Determine the (x, y) coordinate at the center of the cell enclosing the given text.  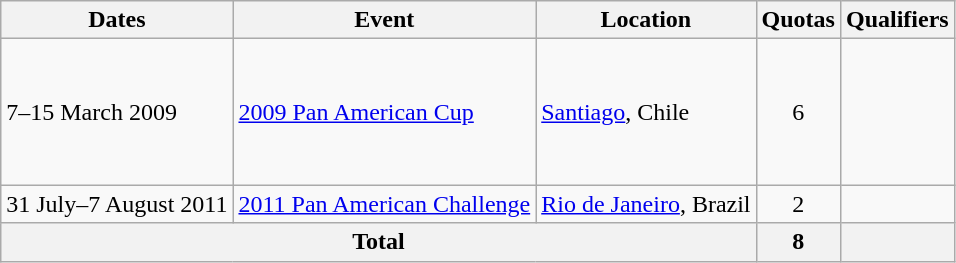
8 (798, 242)
Rio de Janeiro, Brazil (646, 204)
Qualifiers (897, 20)
6 (798, 112)
2011 Pan American Challenge (384, 204)
Dates (117, 20)
Event (384, 20)
Quotas (798, 20)
2 (798, 204)
2009 Pan American Cup (384, 112)
7–15 March 2009 (117, 112)
Santiago, Chile (646, 112)
31 July–7 August 2011 (117, 204)
Location (646, 20)
Total (378, 242)
